Output the (x, y) coordinate of the center of the cell containing the given text.  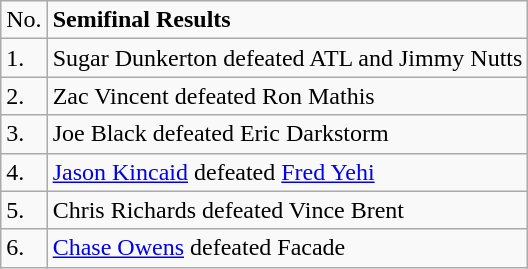
Jason Kincaid defeated Fred Yehi (288, 172)
Chase Owens defeated Facade (288, 248)
2. (24, 96)
6. (24, 248)
Joe Black defeated Eric Darkstorm (288, 134)
1. (24, 58)
4. (24, 172)
Zac Vincent defeated Ron Mathis (288, 96)
No. (24, 20)
5. (24, 210)
Sugar Dunkerton defeated ATL and Jimmy Nutts (288, 58)
Semifinal Results (288, 20)
Chris Richards defeated Vince Brent (288, 210)
3. (24, 134)
